Determine the [x, y] coordinate at the center of the cell enclosing the given text.  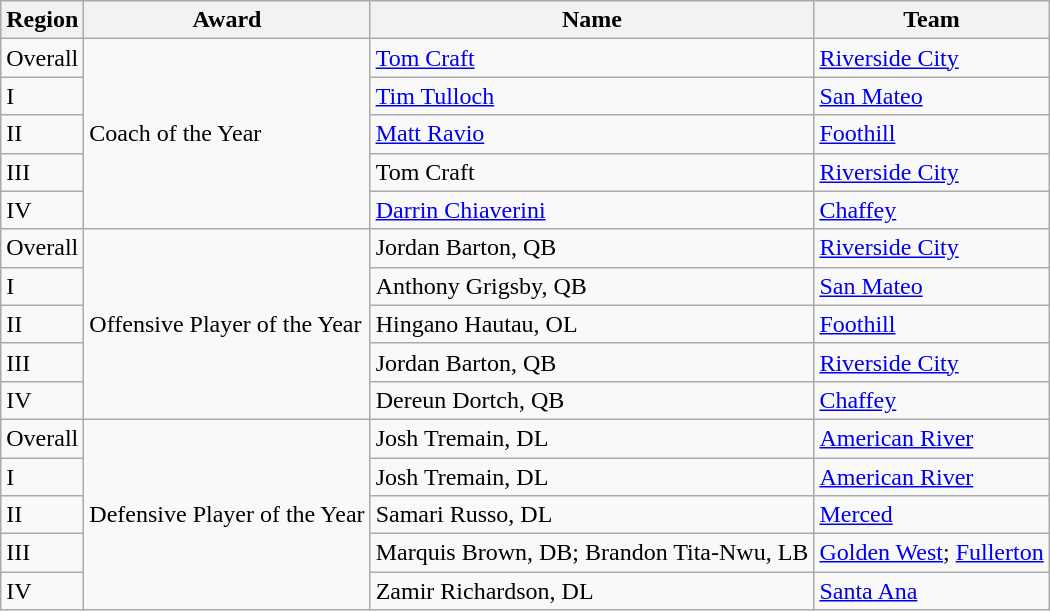
Samari Russo, DL [592, 515]
Marquis Brown, DB; Brandon Tita-Nwu, LB [592, 553]
Hingano Hautau, OL [592, 324]
Dereun Dortch, QB [592, 400]
Anthony Grigsby, QB [592, 286]
Tim Tulloch [592, 96]
Award [227, 20]
Golden West; Fullerton [932, 553]
Matt Ravio [592, 134]
Defensive Player of the Year [227, 514]
Merced [932, 515]
Team [932, 20]
Coach of the Year [227, 134]
Name [592, 20]
Offensive Player of the Year [227, 324]
Region [42, 20]
Santa Ana [932, 591]
Darrin Chiaverini [592, 210]
Zamir Richardson, DL [592, 591]
